Extract the (X, Y) coordinate from the center of the cell holding the provided text.  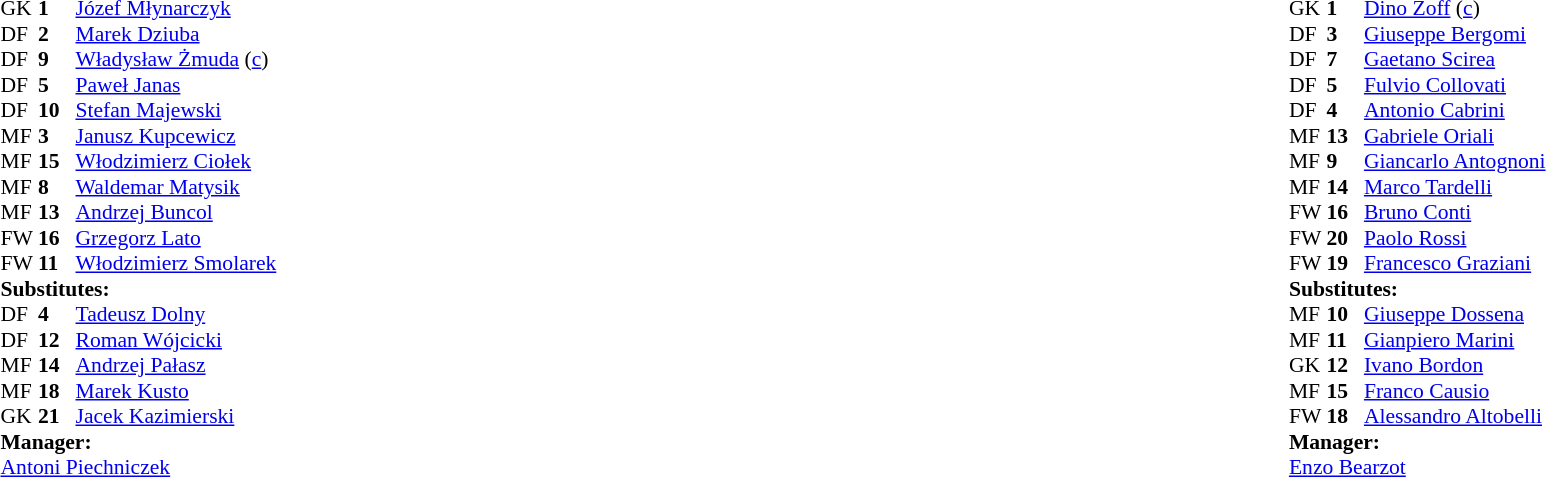
Władysław Żmuda (c) (176, 59)
Andrzej Buncol (176, 213)
Marco Tardelli (1455, 187)
Włodzimierz Ciołek (176, 161)
Giuseppe Dossena (1455, 315)
Francesco Graziani (1455, 263)
Gianpiero Marini (1455, 340)
Ivano Bordon (1455, 365)
20 (1345, 238)
Waldemar Matysik (176, 187)
2 (57, 34)
Franco Causio (1455, 391)
Jacek Kazimierski (176, 417)
Tadeusz Dolny (176, 315)
19 (1345, 263)
Paweł Janas (176, 85)
Bruno Conti (1455, 213)
7 (1345, 59)
Gabriele Oriali (1455, 136)
Włodzimierz Smolarek (176, 263)
Janusz Kupcewicz (176, 136)
Marek Kusto (176, 391)
Grzegorz Lato (176, 238)
Paolo Rossi (1455, 238)
Roman Wójcicki (176, 340)
Marek Dziuba (176, 34)
Fulvio Collovati (1455, 85)
21 (57, 417)
Giancarlo Antognoni (1455, 161)
Antonio Cabrini (1455, 111)
Stefan Majewski (176, 111)
8 (57, 187)
Andrzej Pałasz (176, 365)
Giuseppe Bergomi (1455, 34)
Alessandro Altobelli (1455, 417)
Gaetano Scirea (1455, 59)
